Provide the [x, y] coordinate of the cell's center where the given text is located.  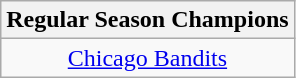
Chicago Bandits [148, 58]
Regular Season Champions [148, 20]
